Search for the cell housing the specified text and yield its (X, Y) center coordinate. 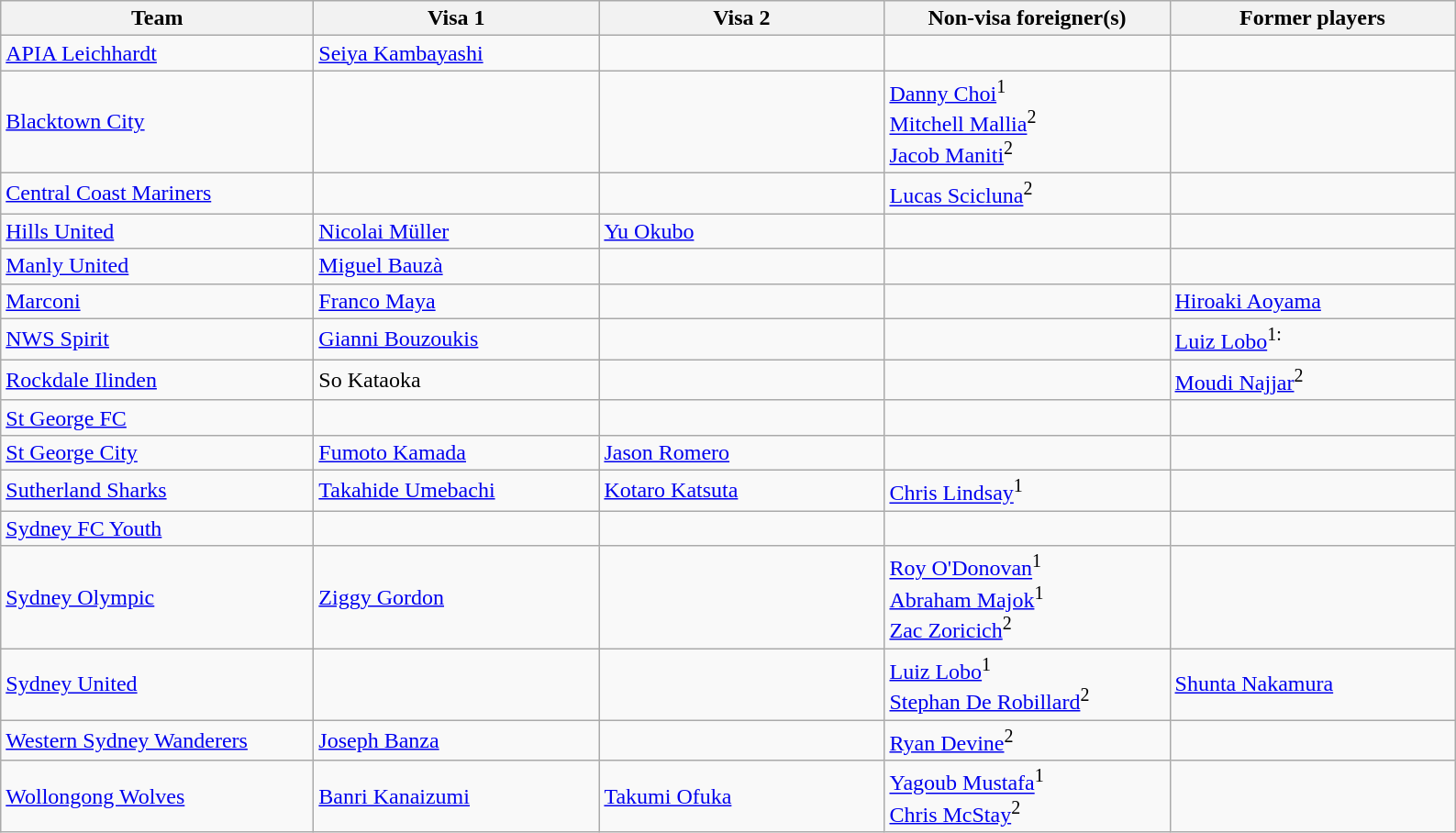
Lucas Scicluna2 (1028, 193)
Manly United (158, 266)
Seiya Kambayashi (457, 53)
Rockdale Ilinden (158, 380)
Nicolai Müller (457, 231)
Former players (1312, 18)
Hiroaki Aoyama (1312, 301)
Banri Kanaizumi (457, 796)
Miguel Bauzà (457, 266)
So Kataoka (457, 380)
Hills United (158, 231)
Central Coast Mariners (158, 193)
Team (158, 18)
Fumoto Kamada (457, 452)
Visa 1 (457, 18)
Sydney FC Youth (158, 528)
Luiz Lobo1: (1312, 339)
Danny Choi1 Mitchell Mallia2 Jacob Maniti2 (1028, 122)
Gianni Bouzoukis (457, 339)
Franco Maya (457, 301)
Marconi (158, 301)
St George City (158, 452)
Sutherland Sharks (158, 490)
Jason Romero (741, 452)
NWS Spirit (158, 339)
Western Sydney Wanderers (158, 741)
Ryan Devine2 (1028, 741)
Chris Lindsay1 (1028, 490)
Ziggy Gordon (457, 597)
Wollongong Wolves (158, 796)
Shunta Nakamura (1312, 684)
Takumi Ofuka (741, 796)
Roy O'Donovan1 Abraham Majok1 Zac Zoricich2 (1028, 597)
Blacktown City (158, 122)
Joseph Banza (457, 741)
St George FC (158, 417)
Takahide Umebachi (457, 490)
Sydney Olympic (158, 597)
Yagoub Mustafa1 Chris McStay2 (1028, 796)
Luiz Lobo1 Stephan De Robillard2 (1028, 684)
Sydney United (158, 684)
Visa 2 (741, 18)
Non-visa foreigner(s) (1028, 18)
Kotaro Katsuta (741, 490)
APIA Leichhardt (158, 53)
Yu Okubo (741, 231)
Moudi Najjar2 (1312, 380)
